Return the (x, y) coordinate for the center point of the cell that contains the specified text.  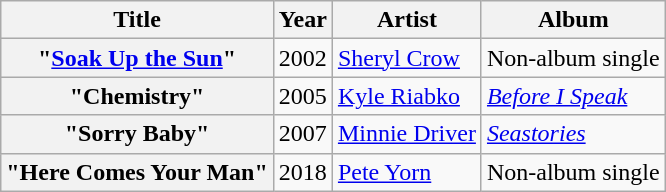
Album (573, 20)
"Soak Up the Sun" (138, 58)
Before I Speak (573, 96)
Sheryl Crow (406, 58)
Year (302, 20)
"Here Comes Your Man" (138, 172)
2018 (302, 172)
2005 (302, 96)
Pete Yorn (406, 172)
Artist (406, 20)
Minnie Driver (406, 134)
"Chemistry" (138, 96)
Seastories (573, 134)
Kyle Riabko (406, 96)
2007 (302, 134)
"Sorry Baby" (138, 134)
Title (138, 20)
2002 (302, 58)
